Return (X, Y) of the center of cell containing provided text 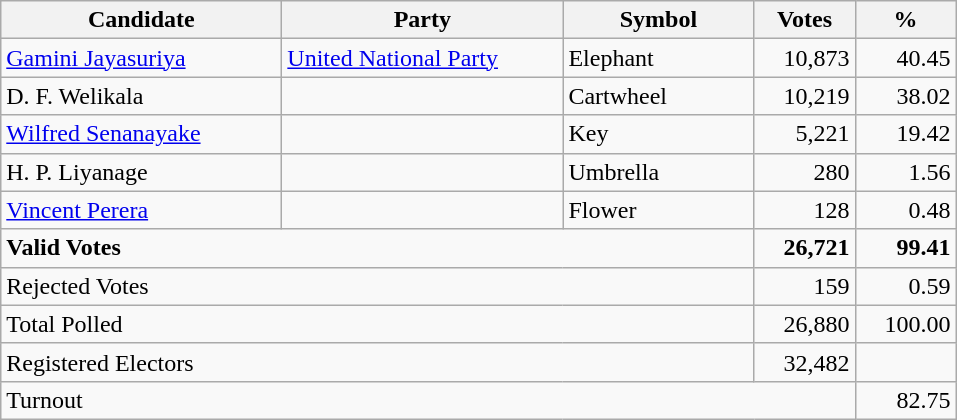
Vincent Perera (142, 210)
Cartwheel (658, 96)
United National Party (422, 58)
Valid Votes (378, 248)
10,219 (804, 96)
19.42 (906, 134)
Wilfred Senanayake (142, 134)
Flower (658, 210)
% (906, 20)
280 (804, 172)
H. P. Liyanage (142, 172)
0.48 (906, 210)
Key (658, 134)
Symbol (658, 20)
Votes (804, 20)
32,482 (804, 362)
Gamini Jayasuriya (142, 58)
10,873 (804, 58)
5,221 (804, 134)
Umbrella (658, 172)
128 (804, 210)
Rejected Votes (378, 286)
Turnout (428, 400)
1.56 (906, 172)
40.45 (906, 58)
Registered Electors (378, 362)
159 (804, 286)
100.00 (906, 324)
38.02 (906, 96)
26,880 (804, 324)
99.41 (906, 248)
Candidate (142, 20)
82.75 (906, 400)
26,721 (804, 248)
Elephant (658, 58)
Party (422, 20)
D. F. Welikala (142, 96)
0.59 (906, 286)
Total Polled (378, 324)
